Capture the cell that displays the provided text and extract its [X, Y] central coordinate. 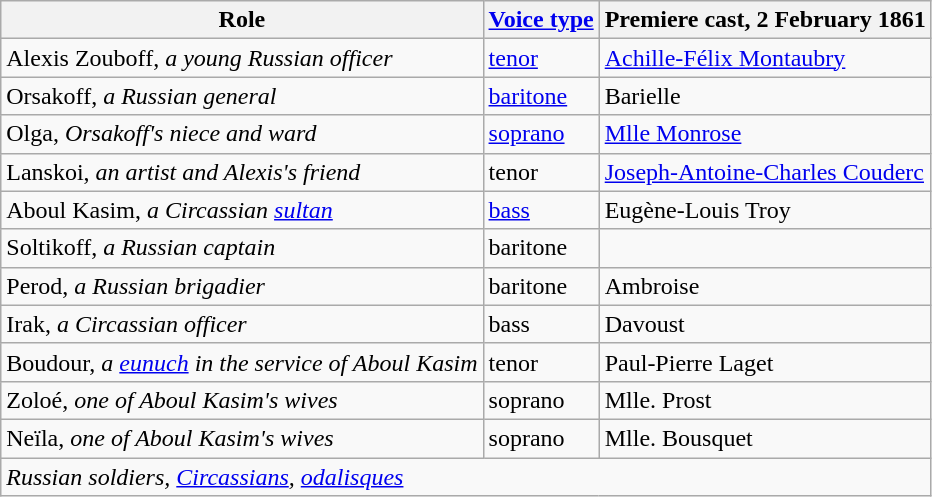
Orsakoff, a Russian general [242, 96]
Voice type [541, 20]
Paul-Pierre Laget [765, 362]
Alexis Zouboff, a young Russian officer [242, 58]
Zoloé, one of Aboul Kasim's wives [242, 400]
Neïla, one of Aboul Kasim's wives [242, 438]
Mlle. Bousquet [765, 438]
Soltikoff, a Russian captain [242, 248]
Achille-Félix Montaubry [765, 58]
Joseph-Antoine-Charles Couderc [765, 172]
Lanskoi, an artist and Alexis's friend [242, 172]
Boudour, a eunuch in the service of Aboul Kasim [242, 362]
Role [242, 20]
Russian soldiers, Circassians, odalisques [466, 477]
Irak, a Circassian officer [242, 324]
Mlle. Prost [765, 400]
Ambroise [765, 286]
Eugène-Louis Troy [765, 210]
Premiere cast, 2 February 1861 [765, 20]
Mlle Monrose [765, 134]
Olga, Orsakoff's niece and ward [242, 134]
Aboul Kasim, a Circassian sultan [242, 210]
Barielle [765, 96]
Davoust [765, 324]
Perod, a Russian brigadier [242, 286]
